Detect which cell encompasses the target text, then output its [X, Y] center coordinate. 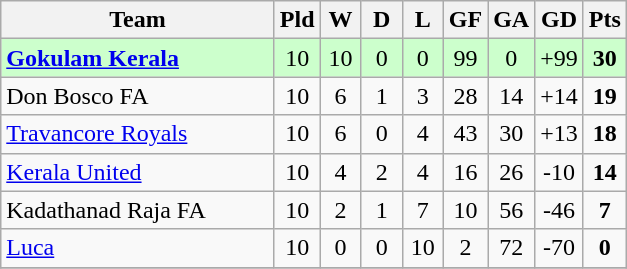
72 [512, 248]
Travancore Royals [138, 134]
GA [512, 20]
Pld [297, 20]
-46 [560, 210]
GD [560, 20]
Kerala United [138, 172]
L [422, 20]
+13 [560, 134]
+99 [560, 58]
-10 [560, 172]
Luca [138, 248]
16 [465, 172]
Gokulam Kerala [138, 58]
+14 [560, 96]
56 [512, 210]
D [382, 20]
28 [465, 96]
99 [465, 58]
3 [422, 96]
43 [465, 134]
Don Bosco FA [138, 96]
W [340, 20]
Pts [604, 20]
-70 [560, 248]
19 [604, 96]
GF [465, 20]
Team [138, 20]
26 [512, 172]
18 [604, 134]
Kadathanad Raja FA [138, 210]
